Find where the given text appears and provide that cell's center as (X, Y) coordinate. 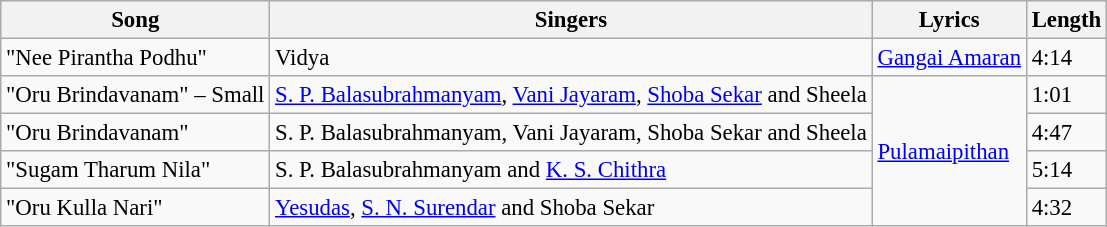
Gangai Amaran (949, 58)
5:14 (1066, 170)
Pulamaipithan (949, 151)
Length (1066, 20)
"Nee Pirantha Podhu" (136, 58)
1:01 (1066, 95)
S. P. Balasubrahmanyam and K. S. Chithra (571, 170)
Singers (571, 20)
"Sugam Tharum Nila" (136, 170)
Vidya (571, 58)
Yesudas, S. N. Surendar and Shoba Sekar (571, 208)
4:14 (1066, 58)
Song (136, 20)
"Oru Kulla Nari" (136, 208)
"Oru Brindavanam" – Small (136, 95)
4:47 (1066, 133)
Lyrics (949, 20)
"Oru Brindavanam" (136, 133)
4:32 (1066, 208)
